Detect which cell encompasses the target text, then output its [X, Y] center coordinate. 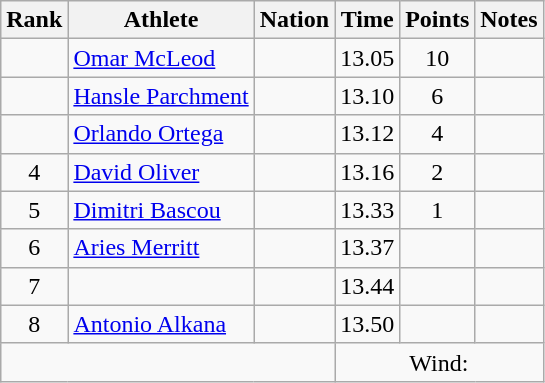
13.05 [368, 58]
13.10 [368, 96]
13.33 [368, 210]
13.44 [368, 286]
8 [34, 324]
Wind: [440, 362]
Dimitri Bascou [161, 210]
Hansle Parchment [161, 96]
1 [438, 210]
Rank [34, 20]
Omar McLeod [161, 58]
Orlando Ortega [161, 134]
Nation [294, 20]
5 [34, 210]
13.50 [368, 324]
Aries Merritt [161, 248]
10 [438, 58]
Points [438, 20]
Antonio Alkana [161, 324]
13.12 [368, 134]
David Oliver [161, 172]
Notes [509, 20]
Athlete [161, 20]
2 [438, 172]
13.16 [368, 172]
7 [34, 286]
Time [368, 20]
13.37 [368, 248]
